Detect which cell encompasses the target text, then output its [X, Y] center coordinate. 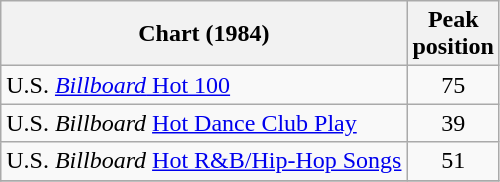
U.S. Billboard Hot R&B/Hip-Hop Songs [204, 161]
Chart (1984) [204, 34]
39 [453, 123]
U.S. Billboard Hot Dance Club Play [204, 123]
75 [453, 85]
Peakposition [453, 34]
U.S. Billboard Hot 100 [204, 85]
51 [453, 161]
